Determine the (X, Y) coordinate at the center of the cell enclosing the given text.  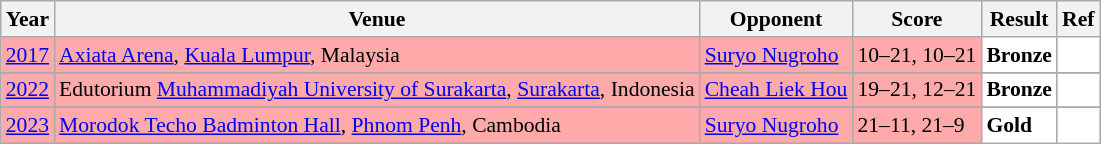
Axiata Arena, Kuala Lumpur, Malaysia (377, 55)
Morodok Techo Badminton Hall, Phnom Penh, Cambodia (377, 126)
Year (28, 19)
2023 (28, 126)
Score (916, 19)
2017 (28, 55)
Ref (1078, 19)
Gold (1019, 126)
Result (1019, 19)
Cheah Liek Hou (776, 90)
21–11, 21–9 (916, 126)
Edutorium Muhammadiyah University of Surakarta, Surakarta, Indonesia (377, 90)
10–21, 10–21 (916, 55)
Opponent (776, 19)
2022 (28, 90)
Venue (377, 19)
19–21, 12–21 (916, 90)
